Capture the cell that displays the provided text and extract its (X, Y) central coordinate. 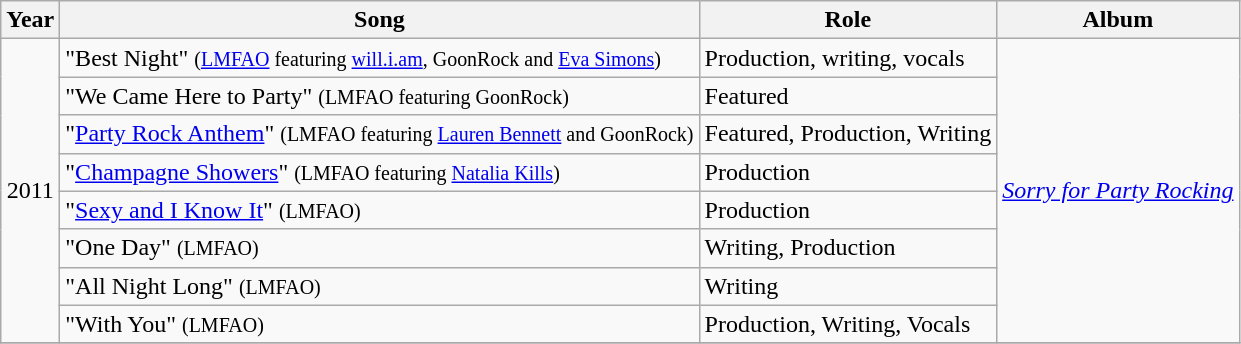
Writing, Production (848, 248)
2011 (30, 191)
Production, Writing, Vocals (848, 324)
Role (848, 20)
Featured (848, 96)
"We Came Here to Party" (LMFAO featuring GoonRock) (380, 96)
Year (30, 20)
"With You" (LMFAO) (380, 324)
Album (1118, 20)
"One Day" (LMFAO) (380, 248)
Writing (848, 286)
"Champagne Showers" (LMFAO featuring Natalia Kills) (380, 172)
Sorry for Party Rocking (1118, 191)
"All Night Long" (LMFAO) (380, 286)
Production, writing, vocals (848, 58)
"Best Night" (LMFAO featuring will.i.am, GoonRock and Eva Simons) (380, 58)
Featured, Production, Writing (848, 134)
"Party Rock Anthem" (LMFAO featuring Lauren Bennett and GoonRock) (380, 134)
"Sexy and I Know It" (LMFAO) (380, 210)
Song (380, 20)
